Output the (X, Y) coordinate of the center of the cell containing the given text.  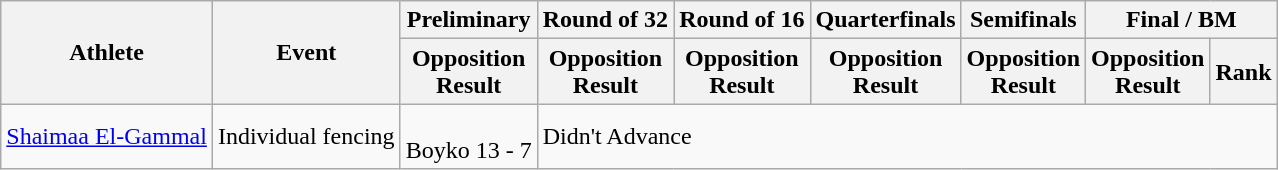
Individual fencing (306, 136)
Athlete (107, 52)
Semifinals (1023, 20)
Preliminary (468, 20)
Boyko 13 - 7 (468, 136)
Rank (1244, 72)
Shaimaa El-Gammal (107, 136)
Round of 16 (742, 20)
Round of 32 (605, 20)
Didn't Advance (907, 136)
Final / BM (1182, 20)
Event (306, 52)
Quarterfinals (886, 20)
